Output the [X, Y] coordinate of the center of the cell containing the given text.  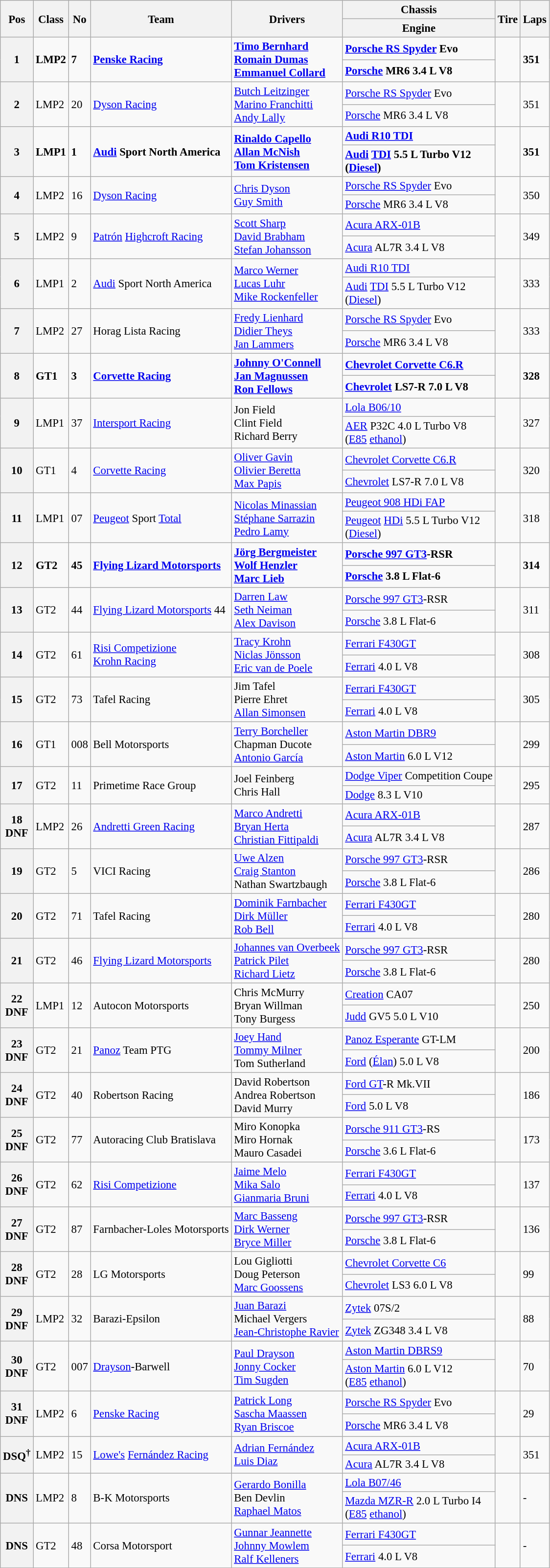
71 [79, 916]
99 [534, 1274]
007 [79, 1366]
Jaime Melo Mika Salo Gianmaria Bruni [287, 1185]
Chevrolet Corvette C6 [419, 1263]
Judd GV5 5.0 L V10 [419, 1017]
349 [534, 236]
Flying Lizard Motorsports 44 [161, 610]
Gunnar Jeannette Johnny Mowlem Ralf Kelleners [287, 1545]
07 [79, 518]
23DNF [17, 1050]
Aston Martin 6.0 L V12(E85 ethanol) [419, 1376]
27 [79, 331]
305 [534, 700]
14 [17, 655]
Horag Lista Racing [161, 331]
19 [17, 871]
Aston Martin DBR9 [419, 733]
Terry Borcheller Chapman Ducote Antonio García [287, 745]
No [79, 19]
22DNF [17, 1005]
Nicolas Minassian Stéphane Sarrazin Pedro Lamy [287, 518]
Lola B06/10 [419, 408]
Zytek 07S/2 [419, 1308]
27DNF [17, 1229]
Creation CA07 [419, 994]
40 [79, 1095]
Farnbacher-Loles Motorsports [161, 1229]
10 [17, 471]
Rinaldo Capello Allan McNish Tom Kristensen [287, 152]
Porsche 3.6 L Flat-6 [419, 1151]
LG Motorsports [161, 1274]
Aston Martin 6.0 L V12 [419, 756]
Peugeot 908 HDi FAP [419, 502]
Engine [419, 28]
Paul Drayson Jonny Cocker Tim Sugden [287, 1366]
45 [79, 566]
Joey Hand Tommy Milner Tom Sutherland [287, 1050]
Lola B07/46 [419, 1482]
Chris McMurry Bryan Willman Tony Burgess [287, 1005]
Team [161, 19]
26 [79, 826]
Tracy Krohn Niclas Jönsson Eric van de Poele [287, 655]
Tire [508, 19]
173 [534, 1140]
308 [534, 655]
Dodge 8.3 L V10 [419, 795]
Marco Andretti Bryan Herta Christian Fittipaldi [287, 826]
Joel Feinberg Chris Hall [287, 786]
Marc Basseng Dirk Werner Bryce Miller [287, 1229]
28DNF [17, 1274]
46 [79, 961]
18DNF [17, 826]
Dodge Viper Competition Coupe [419, 776]
Chevrolet LS3 6.0 L V8 [419, 1286]
Drivers [287, 19]
88 [534, 1319]
Bell Motorsports [161, 745]
Dominik Farnbacher Dirk Müller Rob Bell [287, 916]
Peugeot Sport Total [161, 518]
Scott Sharp David Brabham Stefan Johansson [287, 236]
29 [534, 1414]
31DNF [17, 1414]
Ford (Élan) 5.0 L V8 [419, 1062]
Lowe's Fernández Racing [161, 1455]
Gerardo Bonilla Ben Devlin Raphael Matos [287, 1498]
137 [534, 1185]
286 [534, 871]
Panoz Team PTG [161, 1050]
13 [17, 610]
311 [534, 610]
Andretti Green Racing [161, 826]
Chris Dyson Guy Smith [287, 196]
Class [51, 19]
Ford GT-R Mk.VII [419, 1084]
32 [79, 1319]
24DNF [17, 1095]
Adrian Fernández Luis Diaz [287, 1455]
Jon Field Clint Field Richard Berry [287, 423]
Ford 5.0 L V8 [419, 1106]
186 [534, 1095]
295 [534, 786]
350 [534, 196]
328 [534, 376]
Oliver Gavin Olivier Beretta Max Papis [287, 471]
David Robertson Andrea Robertson David Murry [287, 1095]
70 [534, 1366]
VICI Racing [161, 871]
Aston Martin DBRS9 [419, 1351]
Risi Competizione Krohn Racing [161, 655]
Intersport Racing [161, 423]
Corsa Motorsport [161, 1545]
77 [79, 1140]
DSQ† [17, 1455]
48 [79, 1545]
327 [534, 423]
Zytek ZG348 3.4 L V8 [419, 1330]
37 [79, 423]
318 [534, 518]
136 [534, 1229]
320 [534, 471]
008 [79, 745]
Marco Werner Lucas Luhr Mike Rockenfeller [287, 283]
Patrick Long Sascha Maassen Ryan Briscoe [287, 1414]
AER P32C 4.0 L Turbo V8(E85 ethanol) [419, 432]
Autoracing Club Bratislava [161, 1140]
30DNF [17, 1366]
Peugeot HDi 5.5 L Turbo V12(Diesel) [419, 527]
Juan Barazi Michael Vergers Jean-Christophe Ravier [287, 1319]
Lou Gigliotti Doug Peterson Marc Goossens [287, 1274]
Chassis [419, 10]
Pos [17, 19]
73 [79, 700]
87 [79, 1229]
Primetime Race Group [161, 786]
314 [534, 566]
26DNF [17, 1185]
Jörg Bergmeister Wolf Henzler Marc Lieb [287, 566]
Johannes van Overbeek Patrick Pilet Richard Lietz [287, 961]
Johnny O'Connell Jan Magnussen Ron Fellows [287, 376]
44 [79, 610]
61 [79, 655]
Uwe Alzen Craig Stanton Nathan Swartzbaugh [287, 871]
250 [534, 1005]
Drayson-Barwell [161, 1366]
Patrón Highcroft Racing [161, 236]
28 [79, 1274]
Barazi-Epsilon [161, 1319]
Robertson Racing [161, 1095]
299 [534, 745]
Miro Konopka Miro Hornak Mauro Casadei [287, 1140]
Fredy Lienhard Didier Theys Jan Lammers [287, 331]
Laps [534, 19]
287 [534, 826]
Risi Competizione [161, 1185]
17 [17, 786]
25DNF [17, 1140]
Mazda MZR-R 2.0 L Turbo I4(E85 ethanol) [419, 1507]
Porsche 911 GT3-RS [419, 1129]
Darren Law Seth Neiman Alex Davison [287, 610]
Timo Bernhard Romain Dumas Emmanuel Collard [287, 60]
200 [534, 1050]
Autocon Motorsports [161, 1005]
B-K Motorsports [161, 1498]
Panoz Esperante GT-LM [419, 1039]
Jim Tafel Pierre Ehret Allan Simonsen [287, 700]
29DNF [17, 1319]
Butch Leitzinger Marino Franchitti Andy Lally [287, 105]
62 [79, 1185]
